Output the [X, Y] coordinate of the center of the cell containing the given text.  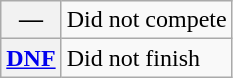
Did not finish [146, 58]
DNF [31, 58]
Did not compete [146, 20]
— [31, 20]
